Provide the [X, Y] coordinate of the cell's center where the given text is located.  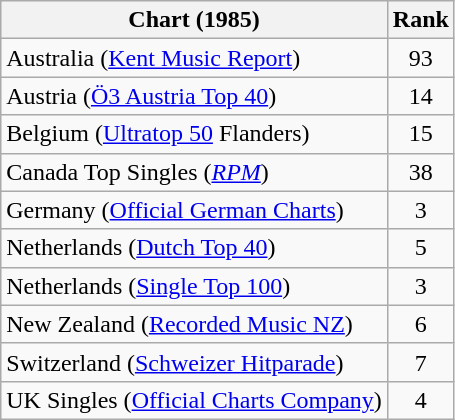
7 [420, 362]
New Zealand (Recorded Music NZ) [194, 324]
4 [420, 400]
Belgium (Ultratop 50 Flanders) [194, 134]
Canada Top Singles (RPM) [194, 172]
Switzerland (Schweizer Hitparade) [194, 362]
93 [420, 58]
Netherlands (Single Top 100) [194, 286]
Rank [420, 20]
15 [420, 134]
38 [420, 172]
6 [420, 324]
Netherlands (Dutch Top 40) [194, 248]
Austria (Ö3 Austria Top 40) [194, 96]
5 [420, 248]
UK Singles (Official Charts Company) [194, 400]
Chart (1985) [194, 20]
14 [420, 96]
Germany (Official German Charts) [194, 210]
Australia (Kent Music Report) [194, 58]
